For the text-containing cell, return its midpoint in (x, y) coordinate format. 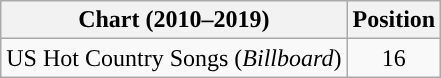
16 (394, 58)
Position (394, 20)
US Hot Country Songs (Billboard) (174, 58)
Chart (2010–2019) (174, 20)
